For the text-containing cell, return its midpoint in [x, y] coordinate format. 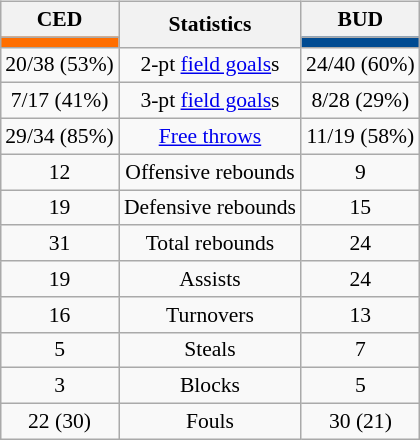
12 [60, 172]
7/17 (41%) [60, 101]
Statistics [210, 24]
20/38 (53%) [60, 65]
16 [60, 314]
3-pt field goalss [210, 101]
Steals [210, 350]
29/34 (85%) [60, 136]
11/19 (58%) [360, 136]
Defensive rebounds [210, 208]
15 [360, 208]
Total rebounds [210, 243]
31 [60, 243]
Fouls [210, 421]
Blocks [210, 386]
CED [60, 19]
Free throws [210, 136]
7 [360, 350]
9 [360, 172]
BUD [360, 19]
2-pt field goalss [210, 65]
Turnovers [210, 314]
13 [360, 314]
Offensive rebounds [210, 172]
22 (30) [60, 421]
8/28 (29%) [360, 101]
3 [60, 386]
30 (21) [360, 421]
24/40 (60%) [360, 65]
Assists [210, 279]
